Output the [x, y] coordinate of the center of the cell containing the given text.  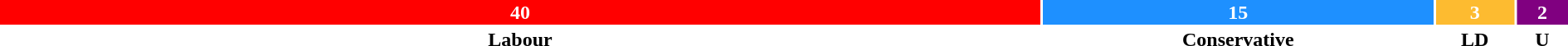
3 [1475, 12]
40 [520, 12]
2 [1542, 12]
15 [1238, 12]
